Pinpoint the cell where the given text exists, returning its [x, y] midpoint coordinate. 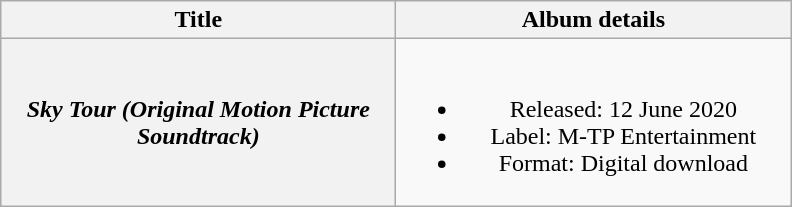
Released: 12 June 2020Label: M-TP EntertainmentFormat: Digital download [594, 122]
Title [198, 20]
Album details [594, 20]
Sky Tour (Original Motion PictureSoundtrack) [198, 122]
